Find where the given text appears and provide that cell's center as (x, y) coordinate. 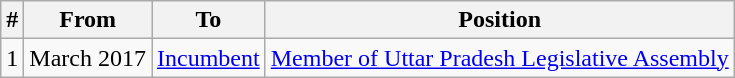
From (88, 20)
1 (12, 58)
Incumbent (209, 58)
Member of Uttar Pradesh Legislative Assembly (500, 58)
March 2017 (88, 58)
To (209, 20)
# (12, 20)
Position (500, 20)
